Provide the [X, Y] coordinate of the cell's center where the given text is located.  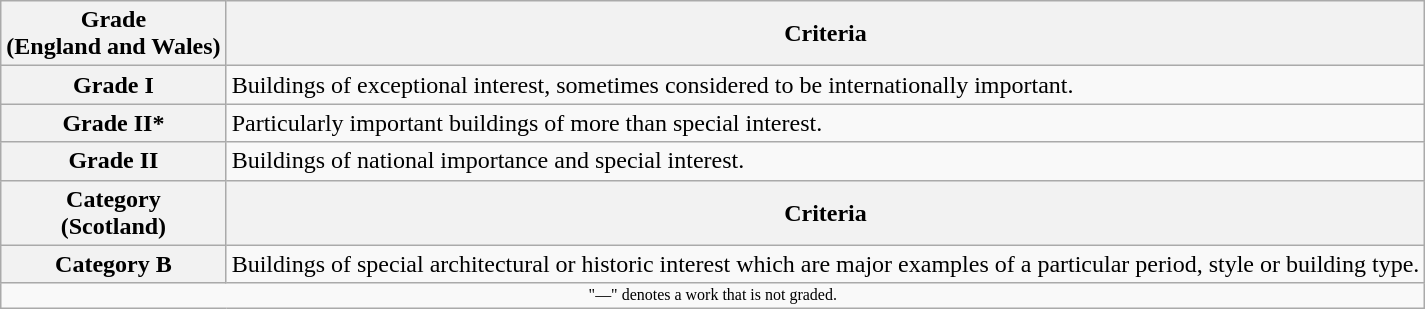
Grade(England and Wales) [114, 34]
Grade I [114, 85]
Category B [114, 264]
Grade II* [114, 123]
"—" denotes a work that is not graded. [713, 295]
Category(Scotland) [114, 212]
Buildings of exceptional interest, sometimes considered to be internationally important. [826, 85]
Grade II [114, 161]
Particularly important buildings of more than special interest. [826, 123]
Buildings of special architectural or historic interest which are major examples of a particular period, style or building type. [826, 264]
Buildings of national importance and special interest. [826, 161]
